Scan for the cell matching the given text and deliver its (X, Y) coordinate at center. 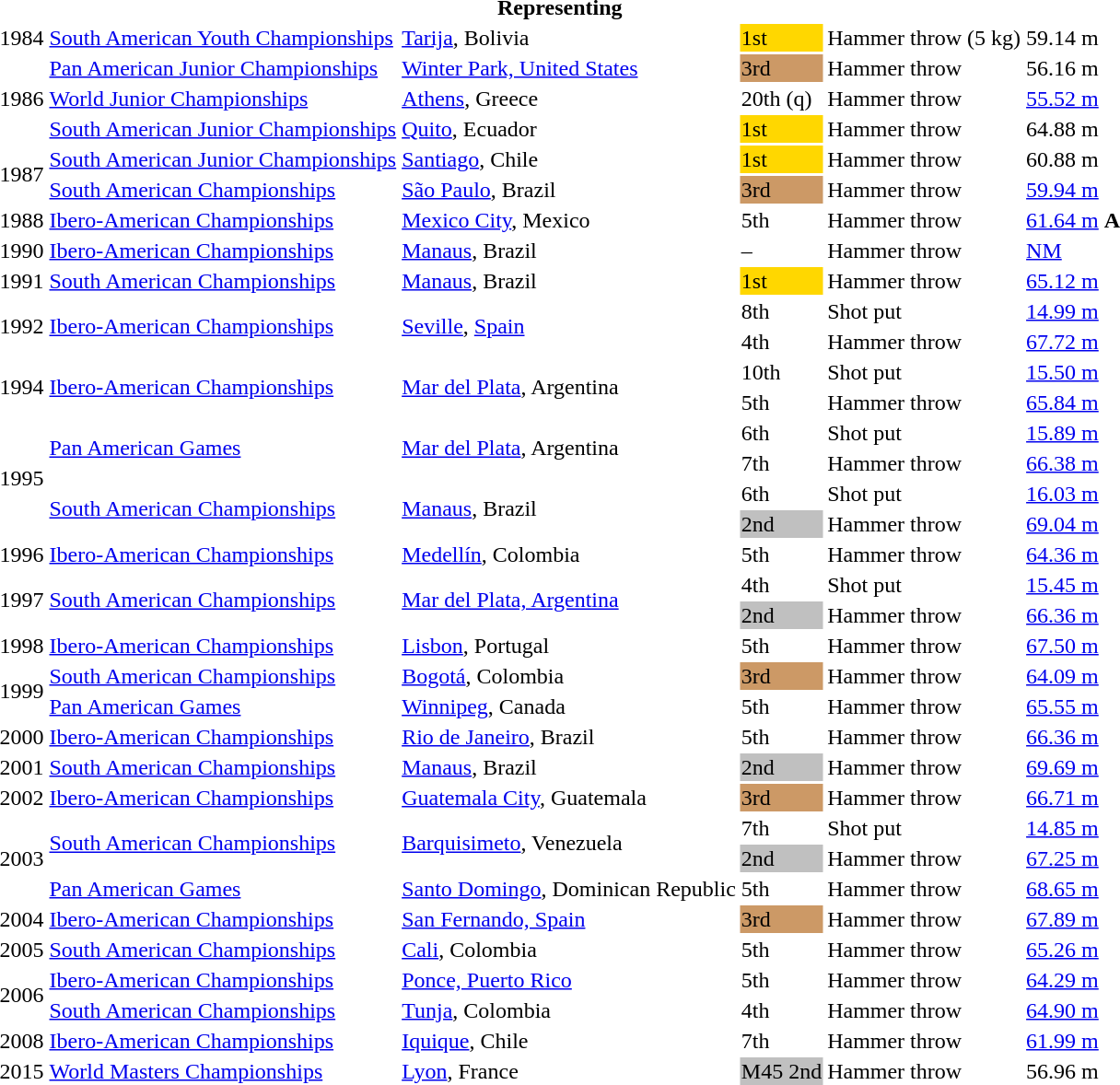
– (781, 251)
Medellín, Colombia (569, 554)
Santo Domingo, Dominican Republic (569, 889)
M45 2nd (781, 1071)
Lyon, France (569, 1071)
Winnipeg, Canada (569, 706)
Cali, Colombia (569, 950)
20th (q) (781, 99)
São Paulo, Brazil (569, 190)
Ponce, Puerto Rico (569, 980)
Athens, Greece (569, 99)
Iquique, Chile (569, 1041)
Winter Park, United States (569, 68)
Tarija, Bolivia (569, 38)
Santiago, Chile (569, 159)
World Masters Championships (223, 1071)
Rio de Janeiro, Brazil (569, 737)
Barquisimeto, Venezuela (569, 844)
Bogotá, Colombia (569, 676)
San Fernando, Spain (569, 919)
Tunja, Colombia (569, 1010)
Quito, Ecuador (569, 129)
Hammer throw (5 kg) (925, 38)
South American Youth Championships (223, 38)
Mexico City, Mexico (569, 220)
Lisbon, Portugal (569, 646)
Seville, Spain (569, 326)
10th (781, 372)
Guatemala City, Guatemala (569, 798)
World Junior Championships (223, 99)
Pan American Junior Championships (223, 68)
8th (781, 311)
